Pinpoint the cell where the given text exists, returning its [x, y] midpoint coordinate. 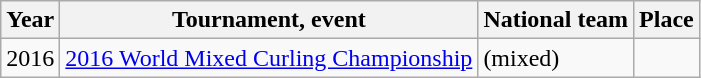
Place [667, 20]
National team [556, 20]
(mixed) [556, 58]
2016 World Mixed Curling Championship [269, 58]
Tournament, event [269, 20]
Year [30, 20]
2016 [30, 58]
